Provide the [X, Y] coordinate of the cell's center where the given text is located.  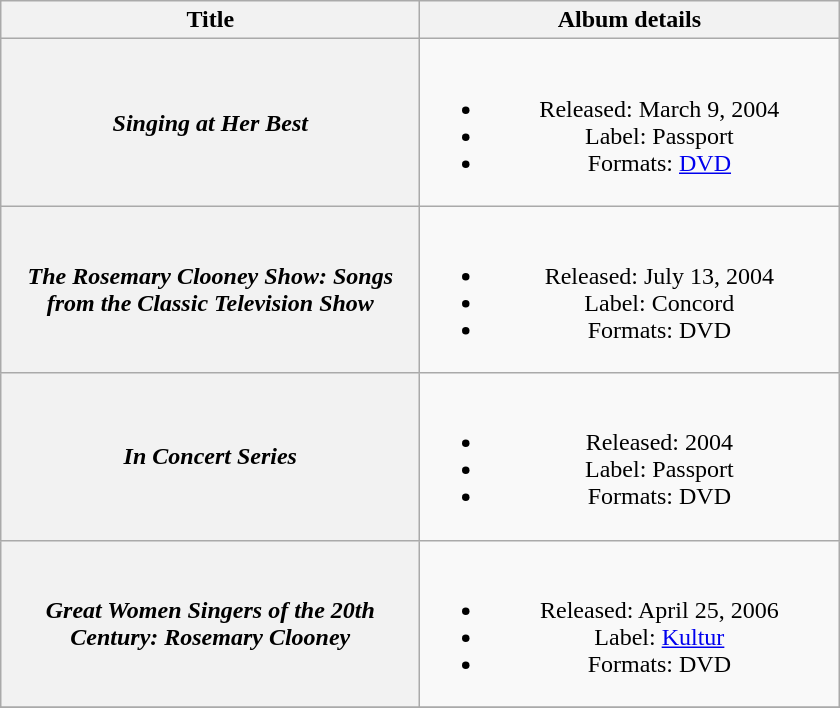
Great Women Singers of the 20th Century: Rosemary Clooney [210, 624]
The Rosemary Clooney Show: Songs from the Classic Television Show [210, 290]
Released: March 9, 2004Label: PassportFormats: DVD [630, 122]
Title [210, 20]
Released: April 25, 2006Label: KulturFormats: DVD [630, 624]
In Concert Series [210, 456]
Released: 2004Label: PassportFormats: DVD [630, 456]
Album details [630, 20]
Released: July 13, 2004Label: ConcordFormats: DVD [630, 290]
Singing at Her Best [210, 122]
